Extract the [x, y] coordinate from the center of the cell holding the provided text.  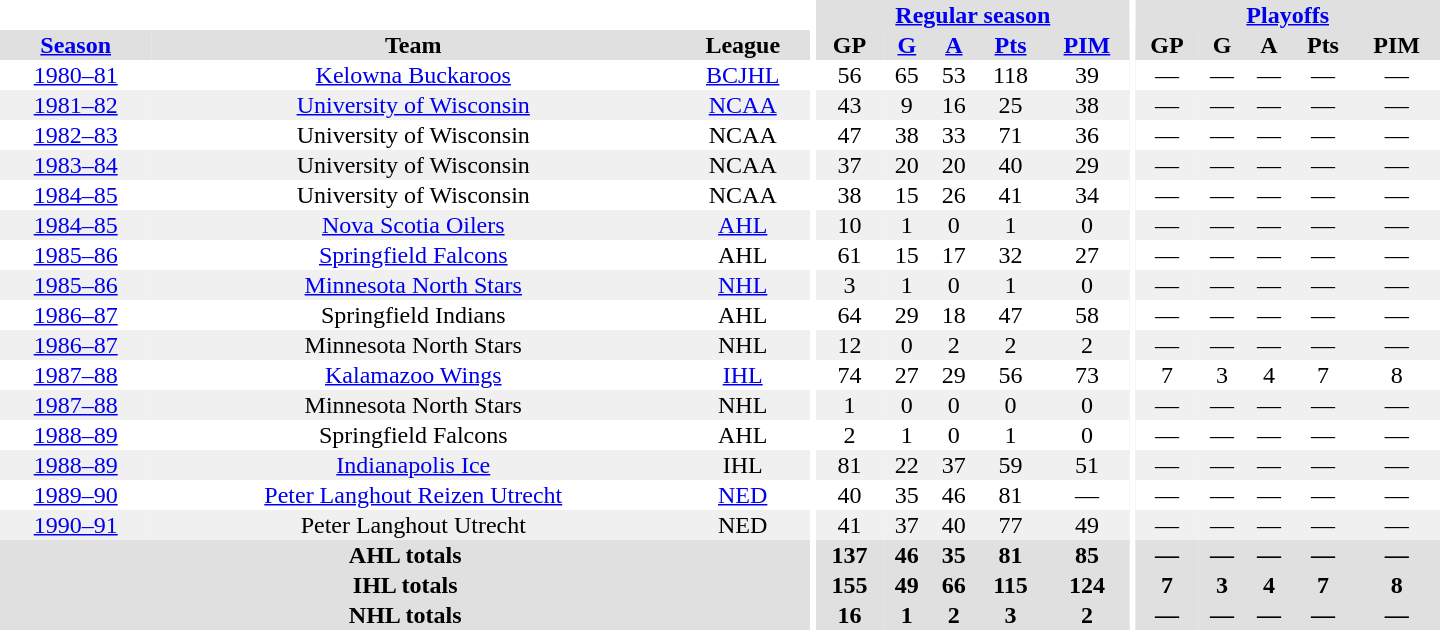
155 [850, 585]
74 [850, 375]
1989–90 [76, 495]
Kelowna Buckaroos [413, 75]
36 [1087, 135]
BCJHL [742, 75]
Regular season [974, 15]
33 [954, 135]
137 [850, 555]
34 [1087, 195]
71 [1010, 135]
9 [906, 105]
39 [1087, 75]
32 [1010, 255]
Team [413, 45]
1980–81 [76, 75]
Indianapolis Ice [413, 465]
118 [1010, 75]
53 [954, 75]
58 [1087, 315]
Playoffs [1288, 15]
85 [1087, 555]
1990–91 [76, 525]
64 [850, 315]
10 [850, 225]
66 [954, 585]
25 [1010, 105]
77 [1010, 525]
59 [1010, 465]
12 [850, 345]
65 [906, 75]
115 [1010, 585]
Peter Langhout Reizen Utrecht [413, 495]
1981–82 [76, 105]
1983–84 [76, 165]
League [742, 45]
51 [1087, 465]
18 [954, 315]
Kalamazoo Wings [413, 375]
IHL totals [405, 585]
73 [1087, 375]
NHL totals [405, 615]
Nova Scotia Oilers [413, 225]
22 [906, 465]
Springfield Indians [413, 315]
1982–83 [76, 135]
43 [850, 105]
AHL totals [405, 555]
61 [850, 255]
Peter Langhout Utrecht [413, 525]
124 [1087, 585]
17 [954, 255]
Season [76, 45]
26 [954, 195]
